Detect which cell encompasses the target text, then output its [X, Y] center coordinate. 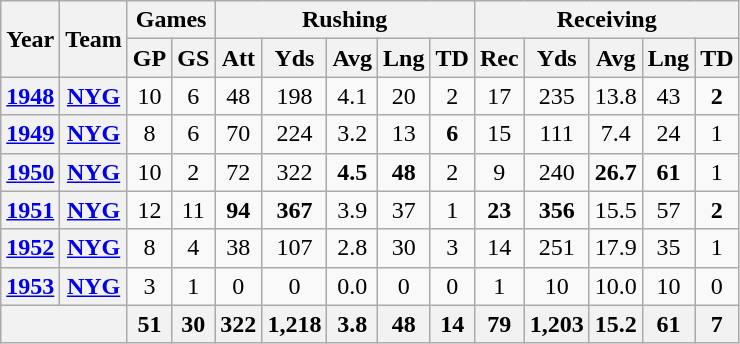
72 [238, 172]
1952 [30, 248]
107 [294, 248]
224 [294, 134]
Games [170, 20]
Rec [499, 58]
Year [30, 39]
26.7 [616, 172]
9 [499, 172]
20 [404, 96]
15.2 [616, 324]
7 [717, 324]
GP [149, 58]
1,218 [294, 324]
3.2 [352, 134]
1949 [30, 134]
3.8 [352, 324]
57 [668, 210]
51 [149, 324]
GS [194, 58]
13 [404, 134]
4.1 [352, 96]
1951 [30, 210]
Receiving [606, 20]
1950 [30, 172]
43 [668, 96]
3.9 [352, 210]
70 [238, 134]
356 [556, 210]
11 [194, 210]
2.8 [352, 248]
251 [556, 248]
12 [149, 210]
Att [238, 58]
79 [499, 324]
10.0 [616, 286]
4 [194, 248]
17 [499, 96]
Team [94, 39]
24 [668, 134]
94 [238, 210]
1953 [30, 286]
23 [499, 210]
4.5 [352, 172]
13.8 [616, 96]
37 [404, 210]
235 [556, 96]
367 [294, 210]
15.5 [616, 210]
7.4 [616, 134]
0.0 [352, 286]
35 [668, 248]
198 [294, 96]
17.9 [616, 248]
15 [499, 134]
240 [556, 172]
1,203 [556, 324]
1948 [30, 96]
Rushing [345, 20]
111 [556, 134]
38 [238, 248]
